Scan for the cell matching the given text and deliver its [X, Y] coordinate at center. 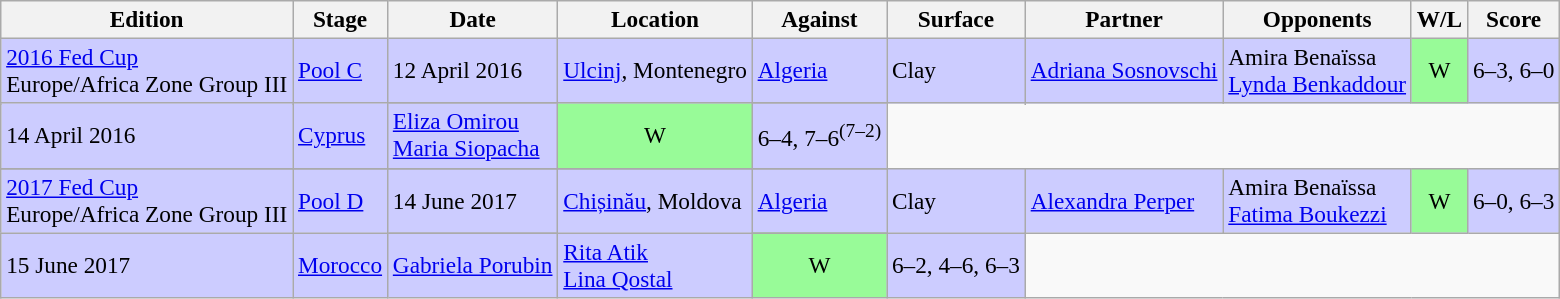
2016 Fed Cup Europe/Africa Zone Group III [147, 70]
Ulcinj, Montenegro [655, 70]
14 April 2016 [147, 136]
Opponents [1318, 19]
Alexandra Perper [1124, 200]
W/L [1439, 19]
Edition [147, 19]
Stage [340, 19]
6–2, 4–6, 6–3 [956, 264]
Rita Atik Lina Qostal [655, 264]
6–3, 6–0 [1513, 70]
Against [819, 19]
Location [655, 19]
Date [472, 19]
Adriana Sosnovschi [1124, 70]
Morocco [340, 264]
Gabriela Porubin [472, 264]
12 April 2016 [472, 70]
Chișinău, Moldova [655, 200]
6–4, 7–6(7–2) [819, 136]
Pool C [340, 70]
Cyprus [340, 136]
Score [1513, 19]
15 June 2017 [147, 264]
Partner [1124, 19]
2017 Fed Cup Europe/Africa Zone Group III [147, 200]
14 June 2017 [472, 200]
6–0, 6–3 [1513, 200]
Amira Benaïssa Fatima Boukezzi [1318, 200]
Surface [956, 19]
Amira Benaïssa Lynda Benkaddour [1318, 70]
Pool D [340, 200]
Eliza Omirou Maria Siopacha [472, 136]
